Identify which cell holds the provided text, then report its (x, y) central coordinate. 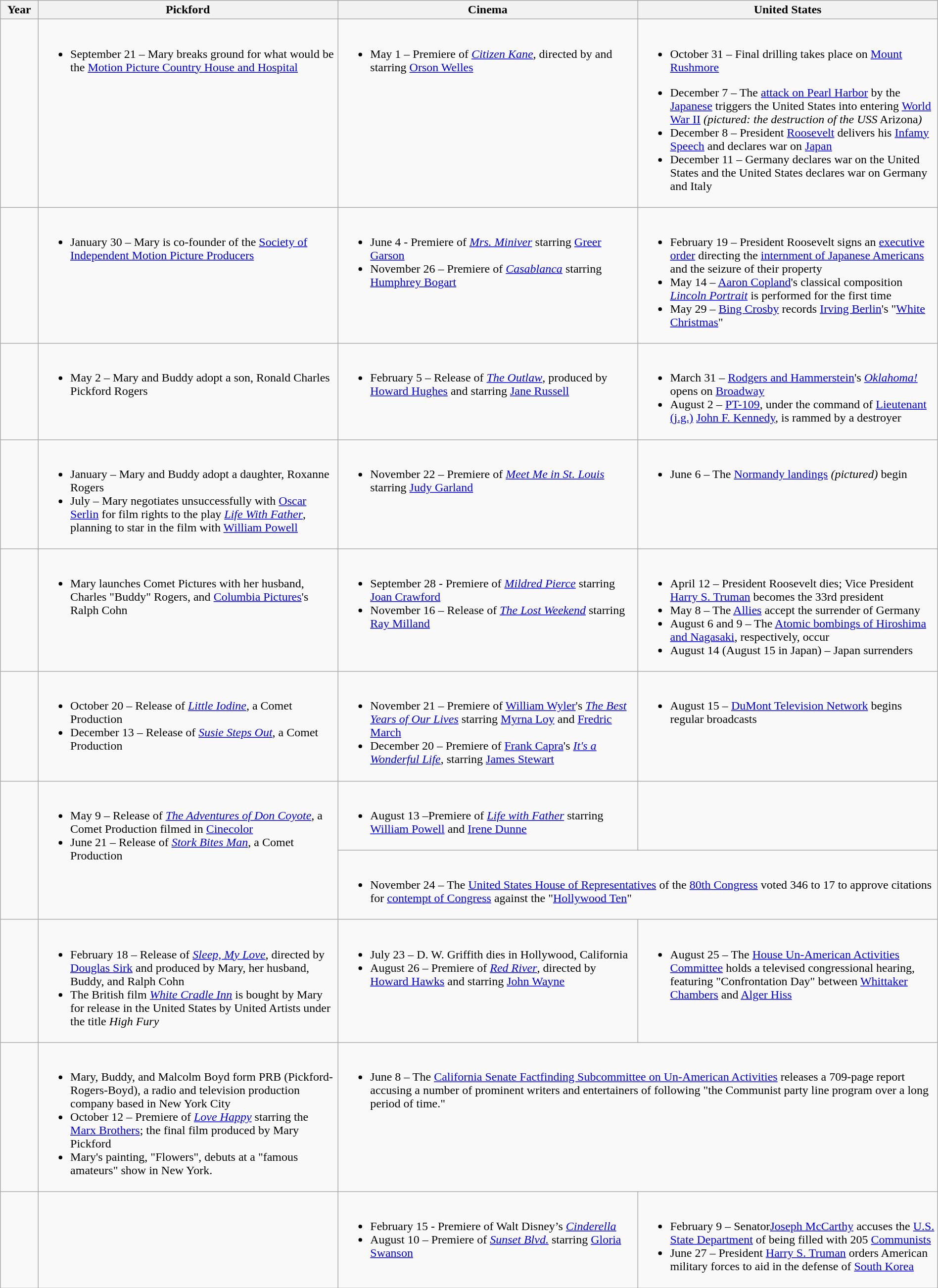
Pickford (188, 10)
Cinema (488, 10)
July 23 – D. W. Griffith dies in Hollywood, CaliforniaAugust 26 – Premiere of Red River, directed by Howard Hawks and starring John Wayne (488, 981)
June 6 – The Normandy landings (pictured) begin (788, 494)
June 4 - Premiere of Mrs. Miniver starring Greer GarsonNovember 26 – Premiere of Casablanca starring Humphrey Bogart (488, 275)
August 13 –Premiere of Life with Father starring William Powell and Irene Dunne (488, 815)
Mary launches Comet Pictures with her husband, Charles "Buddy" Rogers, and Columbia Pictures's Ralph Cohn (188, 610)
May 1 – Premiere of Citizen Kane, directed by and starring Orson Welles (488, 113)
May 2 – Mary and Buddy adopt a son, Ronald Charles Pickford Rogers (188, 391)
August 15 – DuMont Television Network begins regular broadcasts (788, 726)
October 20 – Release of Little Iodine, a Comet ProductionDecember 13 – Release of Susie Steps Out, a Comet Production (188, 726)
September 21 – Mary breaks ground for what would be the Motion Picture Country House and Hospital (188, 113)
February 5 – Release of The Outlaw, produced by Howard Hughes and starring Jane Russell (488, 391)
January 30 – Mary is co-founder of the Society of Independent Motion Picture Producers (188, 275)
United States (788, 10)
September 28 - Premiere of Mildred Pierce starring Joan CrawfordNovember 16 – Release of The Lost Weekend starring Ray Milland (488, 610)
Year (19, 10)
February 15 - Premiere of Walt Disney’s CinderellaAugust 10 – Premiere of Sunset Blvd. starring Gloria Swanson (488, 1240)
May 9 – Release of The Adventures of Don Coyote, a Comet Production filmed in CinecolorJune 21 – Release of Stork Bites Man, a Comet Production (188, 850)
November 22 – Premiere of Meet Me in St. Louis starring Judy Garland (488, 494)
